For the text-containing cell, return its midpoint in [X, Y] coordinate format. 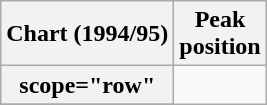
Peakposition [220, 34]
scope="row" [88, 85]
Chart (1994/95) [88, 34]
